Identify which cell holds the provided text, then report its (x, y) central coordinate. 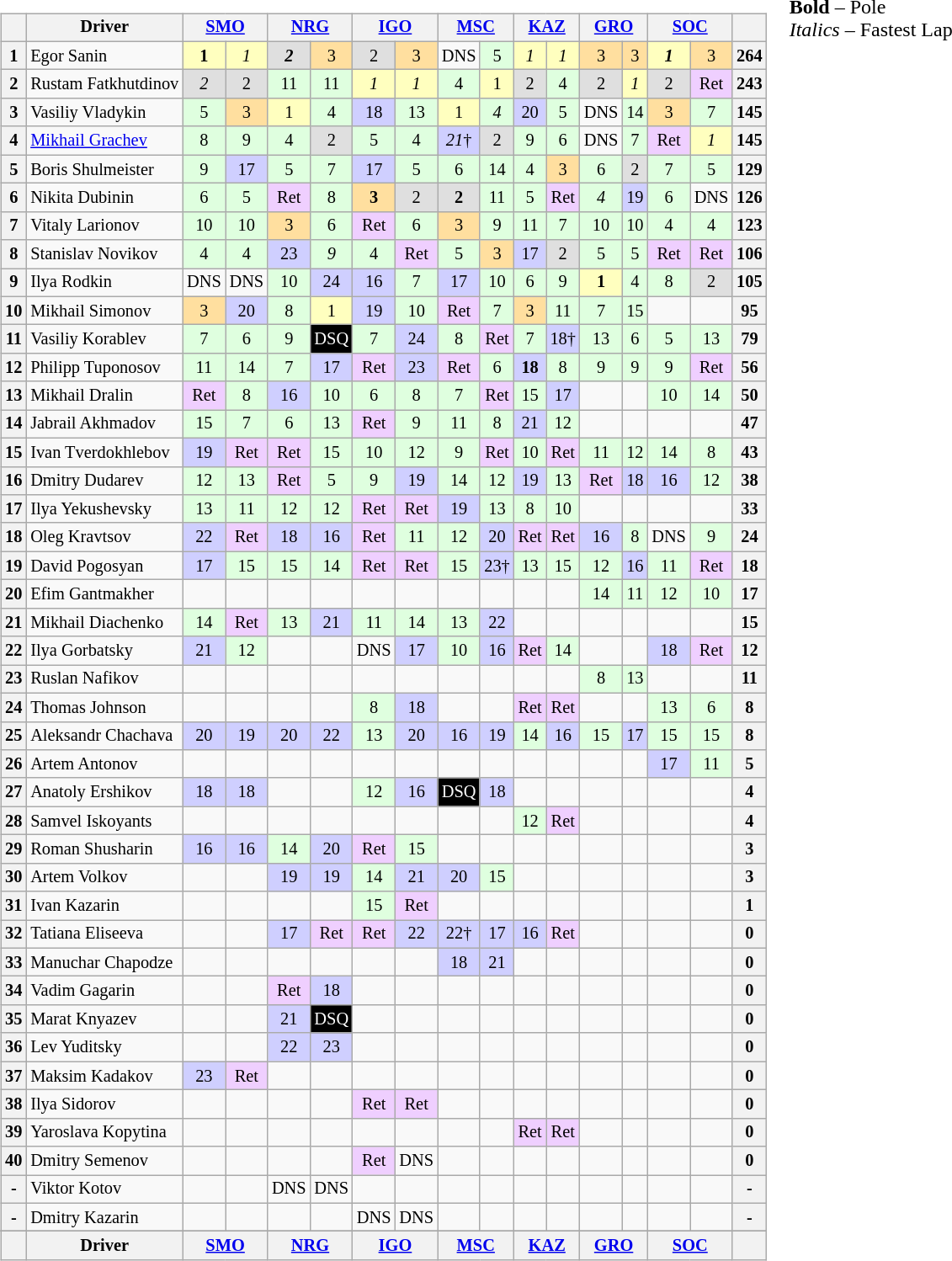
32 (13, 934)
David Pogosyan (104, 566)
29 (13, 849)
Efim Gantmakher (104, 594)
Ilya Yekushevsky (104, 509)
Dmitry Kazarin (104, 1217)
Ilya Sidorov (104, 1104)
40 (13, 1161)
Jabrail Akhmadov (104, 424)
Marat Knyazev (104, 1019)
95 (749, 311)
Vasiliy Vladykin (104, 113)
Samvel Iskoyants (104, 821)
Ruslan Nafikov (104, 679)
126 (749, 198)
Roman Shusharin (104, 849)
Lev Yuditsky (104, 1047)
31 (13, 906)
Philipp Tuponosov (104, 368)
22† (459, 934)
Manuchar Chapodze (104, 962)
27 (13, 792)
264 (749, 56)
Vadim Gagarin (104, 991)
28 (13, 821)
Dmitry Semenov (104, 1161)
Ilya Rodkin (104, 283)
79 (749, 339)
Stanislav Novikov (104, 254)
Vasiliy Korablev (104, 339)
23† (497, 566)
Mikhail Grachev (104, 141)
26 (13, 764)
37 (13, 1076)
35 (13, 1019)
243 (749, 84)
Yaroslava Kopytina (104, 1132)
36 (13, 1047)
47 (749, 424)
Rustam Fatkhutdinov (104, 84)
Anatoly Ershikov (104, 792)
Aleksandr Chachava (104, 736)
34 (13, 991)
Thomas Johnson (104, 707)
21† (459, 141)
43 (749, 452)
Dmitry Dudarev (104, 481)
56 (749, 368)
106 (749, 254)
Viktor Kotov (104, 1189)
Ivan Tverdokhlebov (104, 452)
50 (749, 396)
Mikhail Dralin (104, 396)
105 (749, 283)
Ilya Gorbatsky (104, 651)
Tatiana Eliseeva (104, 934)
Artem Antonov (104, 764)
Artem Volkov (104, 877)
123 (749, 226)
Boris Shulmeister (104, 169)
Oleg Kravtsov (104, 537)
Ivan Kazarin (104, 906)
Mikhail Simonov (104, 311)
Nikita Dubinin (104, 198)
30 (13, 877)
Egor Sanin (104, 56)
129 (749, 169)
39 (13, 1132)
18† (563, 339)
Mikhail Diachenko (104, 622)
Maksim Kadakov (104, 1076)
Vitaly Larionov (104, 226)
25 (13, 736)
